Capture the cell that displays the provided text and extract its [X, Y] central coordinate. 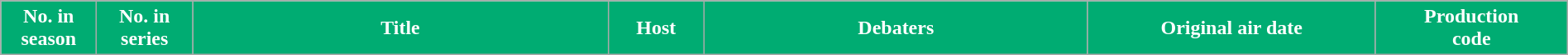
Debaters [896, 28]
Original air date [1231, 28]
No. inseason [49, 28]
No. inseries [145, 28]
Host [656, 28]
Title [400, 28]
Productioncode [1471, 28]
